From the cell containing the given text, extract its center point as (X, Y) coordinate. 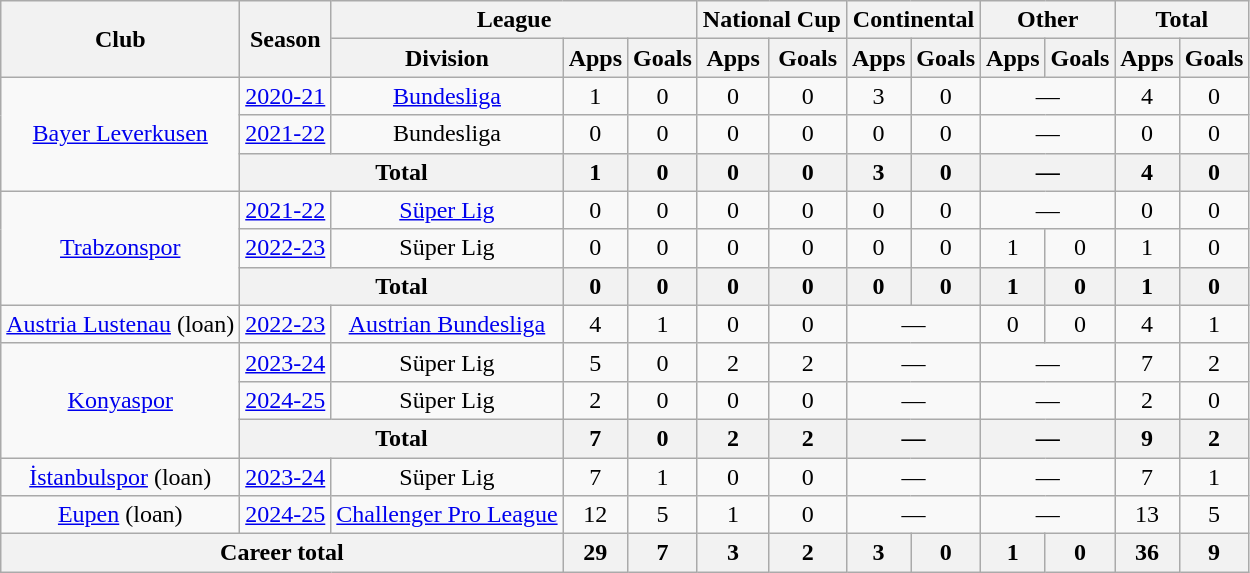
Austrian Bundesliga (447, 324)
Trabzonspor (120, 248)
Club (120, 39)
League (514, 20)
Bayer Leverkusen (120, 134)
36 (1147, 553)
Season (286, 39)
Austria Lustenau (loan) (120, 324)
Other (1048, 20)
Eupen (loan) (120, 515)
13 (1147, 515)
Konyaspor (120, 400)
Career total (282, 553)
İstanbulspor (loan) (120, 477)
Division (447, 58)
Challenger Pro League (447, 515)
12 (595, 515)
National Cup (772, 20)
29 (595, 553)
2020-21 (286, 96)
Continental (913, 20)
